Determine the (X, Y) coordinate at the center of the cell enclosing the given text.  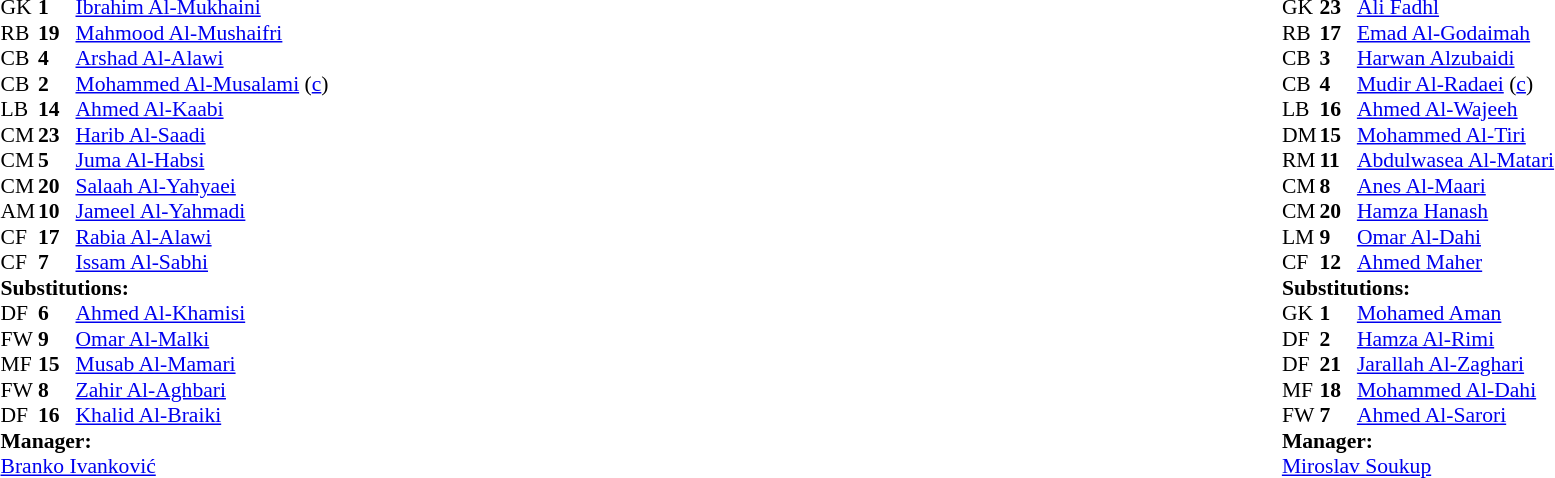
Anes Al-Maari (1456, 186)
Abdulwasea Al-Matari (1456, 161)
Emad Al-Godaimah (1456, 33)
19 (57, 33)
Hamza Hanash (1456, 211)
GK (1301, 313)
Mohamed Aman (1456, 313)
Jarallah Al-Zaghari (1456, 365)
AM (19, 211)
Ahmed Al-Kaabi (202, 109)
18 (1338, 390)
3 (1338, 59)
21 (1338, 365)
1 (1338, 313)
Juma Al-Habsi (202, 161)
Harwan Alzubaidi (1456, 59)
5 (57, 161)
LM (1301, 237)
Hamza Al-Rimi (1456, 339)
Musab Al-Mamari (202, 365)
Ahmed Al-Wajeeh (1456, 109)
Mudir Al-Radaei (c) (1456, 84)
Mohammed Al-Dahi (1456, 390)
Ahmed Maher (1456, 263)
23 (57, 135)
Rabia Al-Alawi (202, 237)
RM (1301, 161)
Issam Al-Sabhi (202, 263)
Ahmed Al-Khamisi (202, 313)
6 (57, 313)
Zahir Al-Aghbari (202, 390)
10 (57, 211)
11 (1338, 161)
DM (1301, 135)
Ahmed Al-Sarori (1456, 415)
Jameel Al-Yahmadi (202, 211)
Salaah Al-Yahyaei (202, 186)
12 (1338, 263)
Mahmood Al-Mushaifri (202, 33)
Omar Al-Malki (202, 339)
Harib Al-Saadi (202, 135)
Arshad Al-Alawi (202, 59)
14 (57, 109)
Mohammed Al-Musalami (c) (202, 84)
Mohammed Al-Tiri (1456, 135)
Khalid Al-Braiki (202, 415)
Omar Al-Dahi (1456, 237)
